From the cell containing the given text, extract its center point as (X, Y) coordinate. 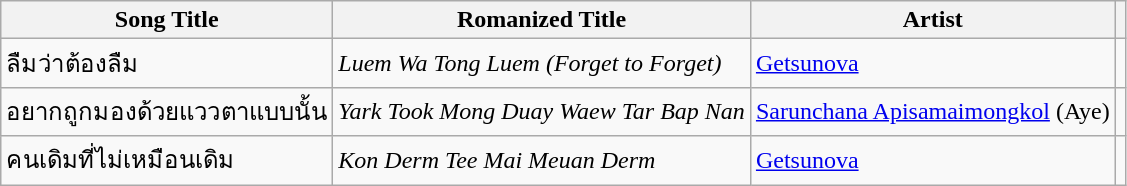
Luem Wa Tong Luem (Forget to Forget) (542, 64)
Song Title (167, 20)
Kon Derm Tee Mai Meuan Derm (542, 160)
Romanized Title (542, 20)
Sarunchana Apisamaimongkol (Aye) (932, 112)
Yark Took Mong Duay Waew Tar Bap Nan (542, 112)
ลืมว่าต้องลืม (167, 64)
Artist (932, 20)
คนเดิมที่ไม่เหมือนเดิม (167, 160)
อยากถูกมองด้วยแววตาแบบนั้น (167, 112)
